Scan for the cell matching the given text and deliver its (X, Y) coordinate at center. 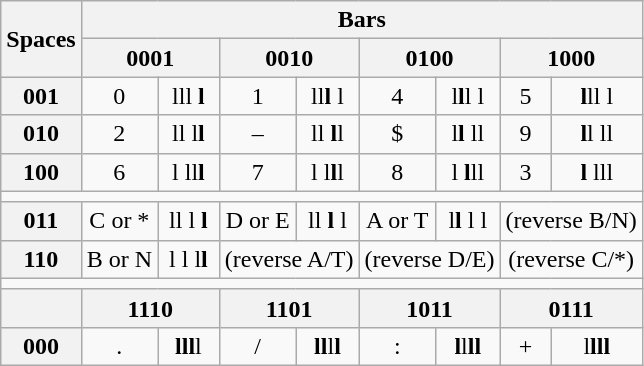
010 (41, 134)
5 (526, 96)
D or E (258, 221)
0111 (571, 308)
1110 (150, 308)
7 (258, 172)
1011 (430, 308)
C or * (119, 221)
110 (41, 259)
(reverse D/E) (430, 259)
9 (526, 134)
(reverse C/*) (571, 259)
: (397, 346)
000 (41, 346)
– (258, 134)
001 (41, 96)
4 (397, 96)
$ (397, 134)
Spaces (41, 39)
1101 (289, 308)
1 (258, 96)
0 (119, 96)
/ (258, 346)
(reverse A/T) (289, 259)
2 (119, 134)
+ (526, 346)
(reverse B/N) (571, 221)
0100 (430, 58)
011 (41, 221)
1000 (571, 58)
0010 (289, 58)
6 (119, 172)
B or N (119, 259)
A or T (397, 221)
Bars (362, 20)
100 (41, 172)
8 (397, 172)
. (119, 346)
3 (526, 172)
l l ll (189, 259)
0001 (150, 58)
